Pinpoint the cell where the given text exists, returning its (x, y) midpoint coordinate. 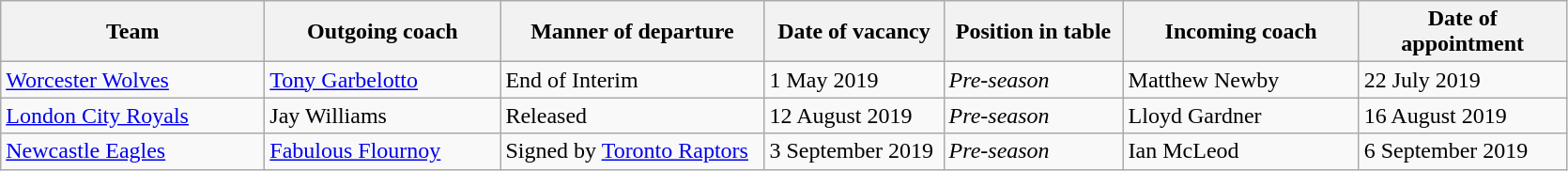
Tony Garbelotto (383, 80)
6 September 2019 (1463, 151)
1 May 2019 (854, 80)
12 August 2019 (854, 116)
Worcester Wolves (133, 80)
Signed by Toronto Raptors (633, 151)
Date of appointment (1463, 32)
Lloyd Gardner (1241, 116)
Jay Williams (383, 116)
Manner of departure (633, 32)
Team (133, 32)
Incoming coach (1241, 32)
End of Interim (633, 80)
Newcastle Eagles (133, 151)
Ian McLeod (1241, 151)
London City Royals (133, 116)
Matthew Newby (1241, 80)
3 September 2019 (854, 151)
22 July 2019 (1463, 80)
Date of vacancy (854, 32)
Outgoing coach (383, 32)
Released (633, 116)
Fabulous Flournoy (383, 151)
16 August 2019 (1463, 116)
Position in table (1033, 32)
